For the text-containing cell, return its midpoint in [x, y] coordinate format. 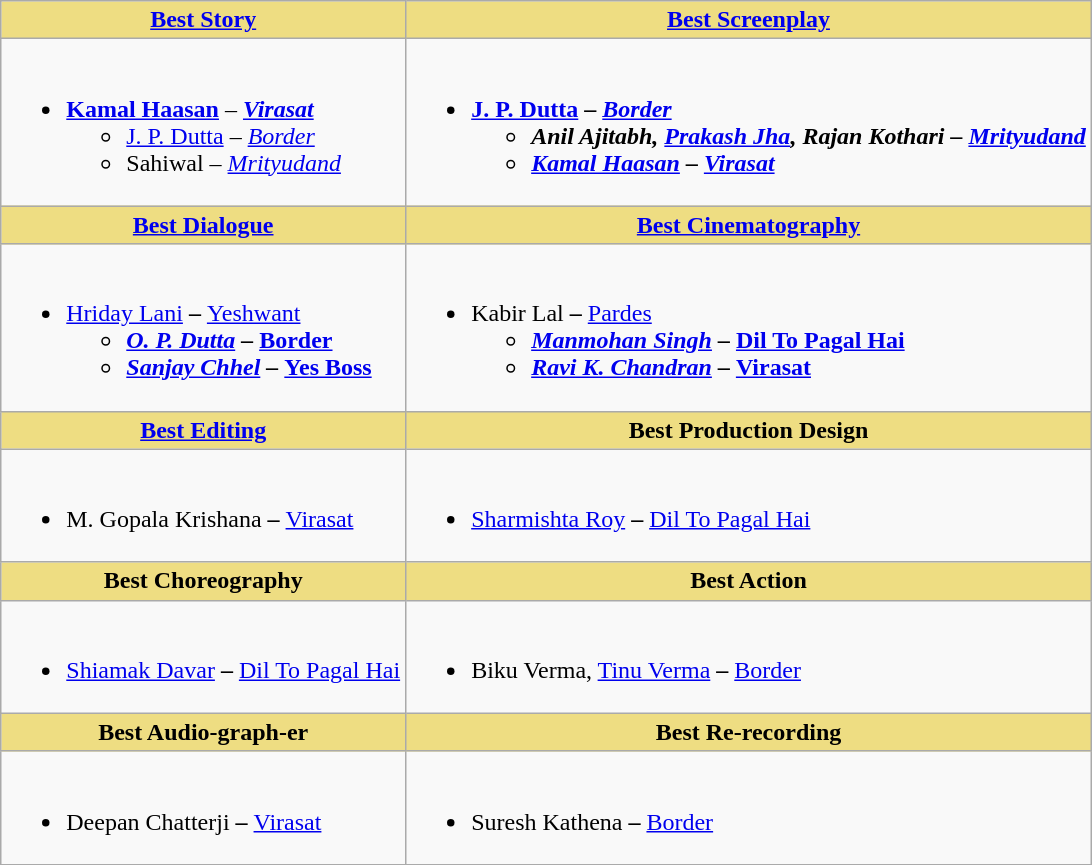
Deepan Chatterji – Virasat [204, 808]
Kamal Haasan – VirasatJ. P. Dutta – BorderSahiwal – Mrityudand [204, 122]
Best Cinematography [749, 225]
Best Action [749, 581]
Hriday Lani – YeshwantO. P. Dutta – BorderSanjay Chhel – Yes Boss [204, 328]
Best Story [204, 20]
M. Gopala Krishana – Virasat [204, 506]
Sharmishta Roy – Dil To Pagal Hai [749, 506]
Shiamak Davar – Dil To Pagal Hai [204, 656]
Best Production Design [749, 430]
Best Editing [204, 430]
Suresh Kathena – Border [749, 808]
J. P. Dutta – BorderAnil Ajitabh, Prakash Jha, Rajan Kothari – MrityudandKamal Haasan – Virasat [749, 122]
Best Screenplay [749, 20]
Best Choreography [204, 581]
Best Audio-graph-er [204, 732]
Best Dialogue [204, 225]
Biku Verma, Tinu Verma – Border [749, 656]
Kabir Lal – PardesManmohan Singh – Dil To Pagal HaiRavi K. Chandran – Virasat [749, 328]
Best Re-recording [749, 732]
